Return the [X, Y] coordinate for the center point of the cell that contains the specified text.  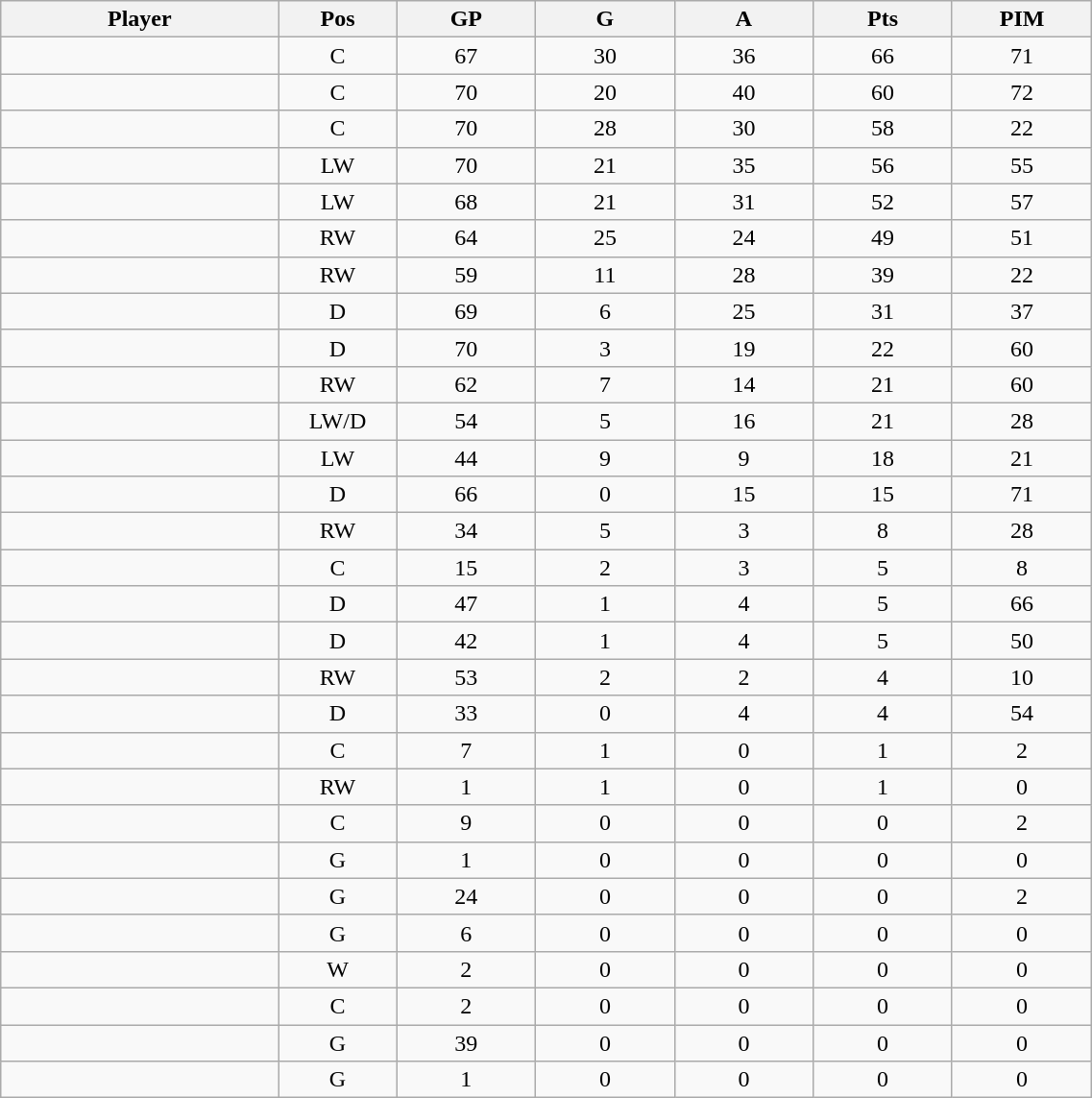
36 [743, 56]
58 [884, 129]
40 [743, 92]
51 [1022, 238]
35 [743, 165]
52 [884, 202]
56 [884, 165]
34 [467, 531]
72 [1022, 92]
49 [884, 238]
Pos [338, 19]
33 [467, 714]
14 [743, 384]
53 [467, 677]
Pts [884, 19]
20 [605, 92]
W [338, 969]
16 [743, 421]
47 [467, 604]
44 [467, 458]
57 [1022, 202]
67 [467, 56]
68 [467, 202]
19 [743, 348]
A [743, 19]
50 [1022, 641]
PIM [1022, 19]
Player [140, 19]
59 [467, 275]
62 [467, 384]
GP [467, 19]
64 [467, 238]
37 [1022, 311]
42 [467, 641]
11 [605, 275]
69 [467, 311]
18 [884, 458]
55 [1022, 165]
LW/D [338, 421]
10 [1022, 677]
